For the text-containing cell, return its midpoint in (X, Y) coordinate format. 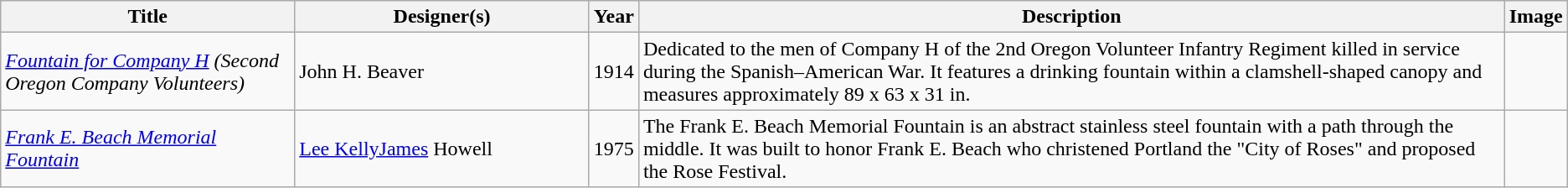
1914 (613, 71)
1975 (613, 149)
Image (1536, 17)
Lee KellyJames Howell (442, 149)
Designer(s) (442, 17)
Year (613, 17)
Frank E. Beach Memorial Fountain (147, 149)
John H. Beaver (442, 71)
Fountain for Company H (Second Oregon Company Volunteers) (147, 71)
Description (1071, 17)
Title (147, 17)
